Identify which cell holds the provided text, then report its [x, y] central coordinate. 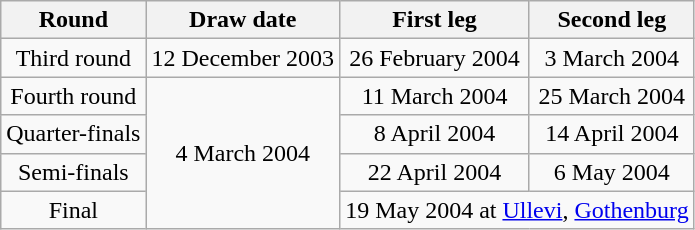
Draw date [243, 20]
11 March 2004 [435, 96]
6 May 2004 [612, 172]
Final [74, 210]
8 April 2004 [435, 134]
Round [74, 20]
4 March 2004 [243, 153]
19 May 2004 at Ullevi, Gothenburg [518, 210]
Second leg [612, 20]
25 March 2004 [612, 96]
12 December 2003 [243, 58]
Third round [74, 58]
3 March 2004 [612, 58]
Quarter-finals [74, 134]
Semi-finals [74, 172]
14 April 2004 [612, 134]
26 February 2004 [435, 58]
First leg [435, 20]
22 April 2004 [435, 172]
Fourth round [74, 96]
